Scan for the cell matching the given text and deliver its (X, Y) coordinate at center. 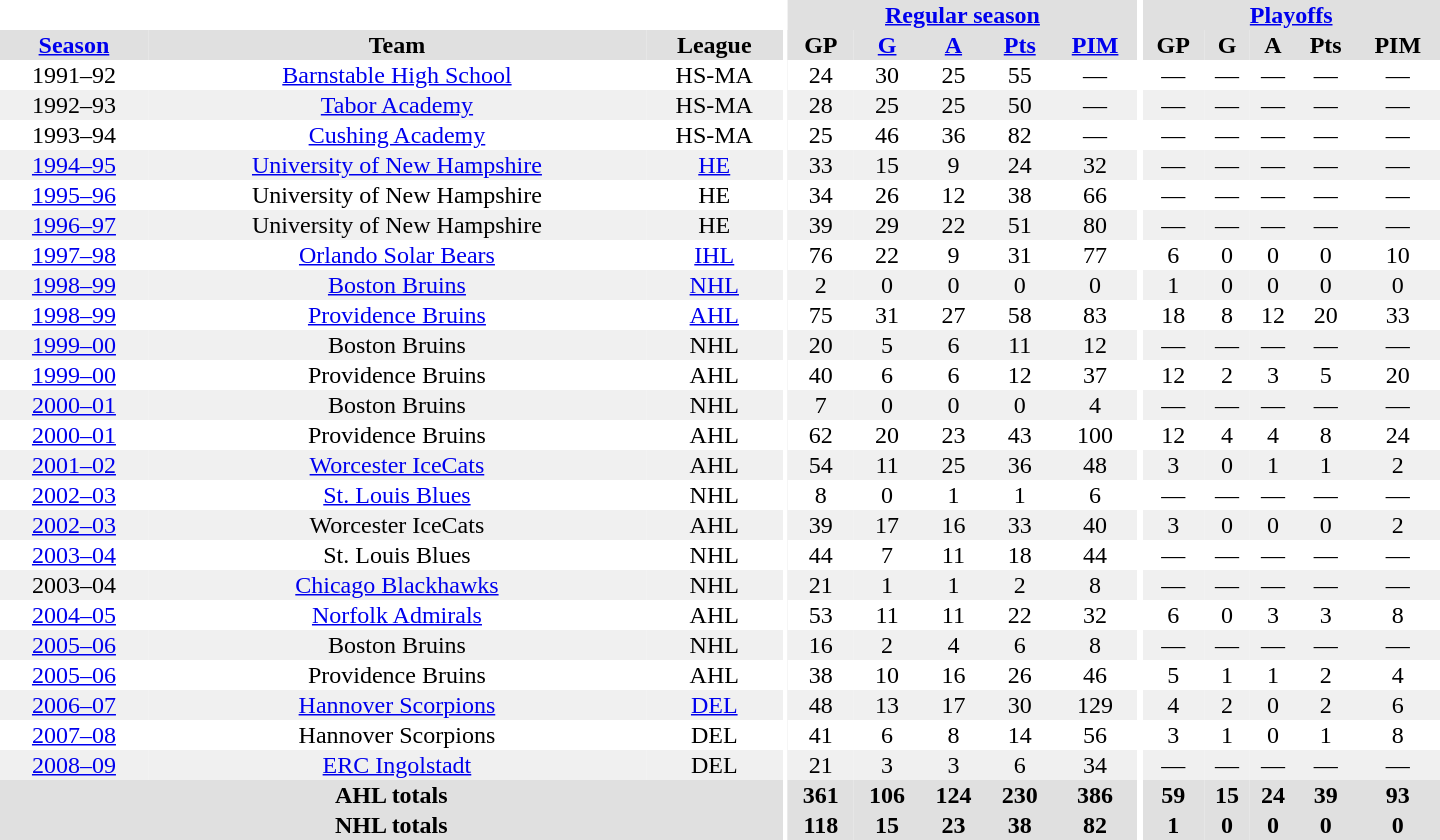
14 (1020, 735)
Barnstable High School (397, 75)
93 (1398, 795)
1995–96 (74, 195)
League (714, 45)
37 (1095, 375)
Cushing Academy (397, 135)
62 (821, 435)
AHL totals (392, 795)
Chicago Blackhawks (397, 585)
1997–98 (74, 255)
13 (887, 705)
2008–09 (74, 765)
66 (1095, 195)
129 (1095, 705)
58 (1020, 315)
2006–07 (74, 705)
Playoffs (1291, 15)
1991–92 (74, 75)
29 (887, 225)
IHL (714, 255)
1996–97 (74, 225)
27 (953, 315)
55 (1020, 75)
1993–94 (74, 135)
43 (1020, 435)
Regular season (963, 15)
124 (953, 795)
ERC Ingolstadt (397, 765)
1994–95 (74, 165)
100 (1095, 435)
1992–93 (74, 105)
75 (821, 315)
Norfolk Admirals (397, 615)
56 (1095, 735)
Tabor Academy (397, 105)
51 (1020, 225)
361 (821, 795)
Orlando Solar Bears (397, 255)
80 (1095, 225)
386 (1095, 795)
2004–05 (74, 615)
83 (1095, 315)
41 (821, 735)
53 (821, 615)
76 (821, 255)
28 (821, 105)
2001–02 (74, 465)
54 (821, 465)
2007–08 (74, 735)
230 (1020, 795)
Season (74, 45)
106 (887, 795)
59 (1173, 795)
NHL totals (392, 825)
118 (821, 825)
77 (1095, 255)
50 (1020, 105)
Team (397, 45)
